Identify which cell holds the provided text, then report its (x, y) central coordinate. 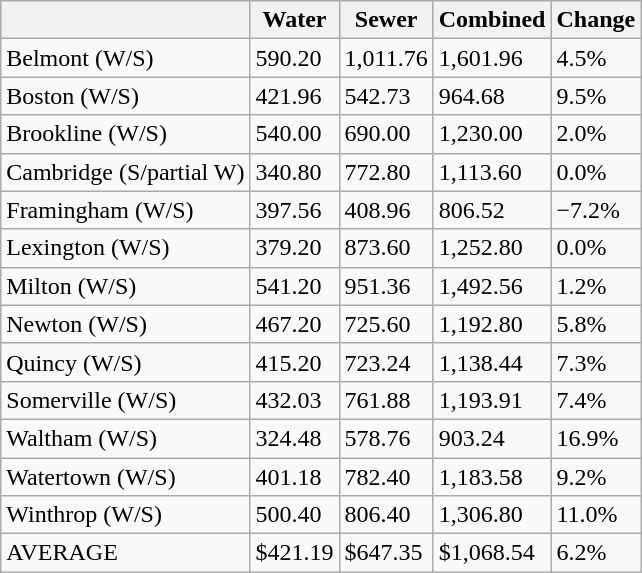
5.8% (596, 324)
806.52 (492, 210)
690.00 (386, 134)
$1,068.54 (492, 553)
16.9% (596, 438)
903.24 (492, 438)
1,601.96 (492, 58)
408.96 (386, 210)
873.60 (386, 248)
541.20 (294, 286)
340.80 (294, 172)
Newton (W/S) (126, 324)
1,183.58 (492, 477)
11.0% (596, 515)
964.68 (492, 96)
951.36 (386, 286)
7.3% (596, 362)
Boston (W/S) (126, 96)
772.80 (386, 172)
500.40 (294, 515)
9.2% (596, 477)
324.48 (294, 438)
Waltham (W/S) (126, 438)
590.20 (294, 58)
1,306.80 (492, 515)
Combined (492, 20)
725.60 (386, 324)
Belmont (W/S) (126, 58)
467.20 (294, 324)
$421.19 (294, 553)
806.40 (386, 515)
421.96 (294, 96)
2.0% (596, 134)
379.20 (294, 248)
540.00 (294, 134)
1,252.80 (492, 248)
$647.35 (386, 553)
782.40 (386, 477)
Sewer (386, 20)
1,192.80 (492, 324)
1,011.76 (386, 58)
Framingham (W/S) (126, 210)
Watertown (W/S) (126, 477)
4.5% (596, 58)
Quincy (W/S) (126, 362)
415.20 (294, 362)
542.73 (386, 96)
Winthrop (W/S) (126, 515)
723.24 (386, 362)
Change (596, 20)
Somerville (W/S) (126, 400)
761.88 (386, 400)
Water (294, 20)
Cambridge (S/partial W) (126, 172)
7.4% (596, 400)
1.2% (596, 286)
9.5% (596, 96)
1,230.00 (492, 134)
401.18 (294, 477)
432.03 (294, 400)
Milton (W/S) (126, 286)
397.56 (294, 210)
1,113.60 (492, 172)
Brookline (W/S) (126, 134)
1,138.44 (492, 362)
AVERAGE (126, 553)
−7.2% (596, 210)
1,193.91 (492, 400)
1,492.56 (492, 286)
578.76 (386, 438)
6.2% (596, 553)
Lexington (W/S) (126, 248)
